Detect which cell encompasses the target text, then output its [x, y] center coordinate. 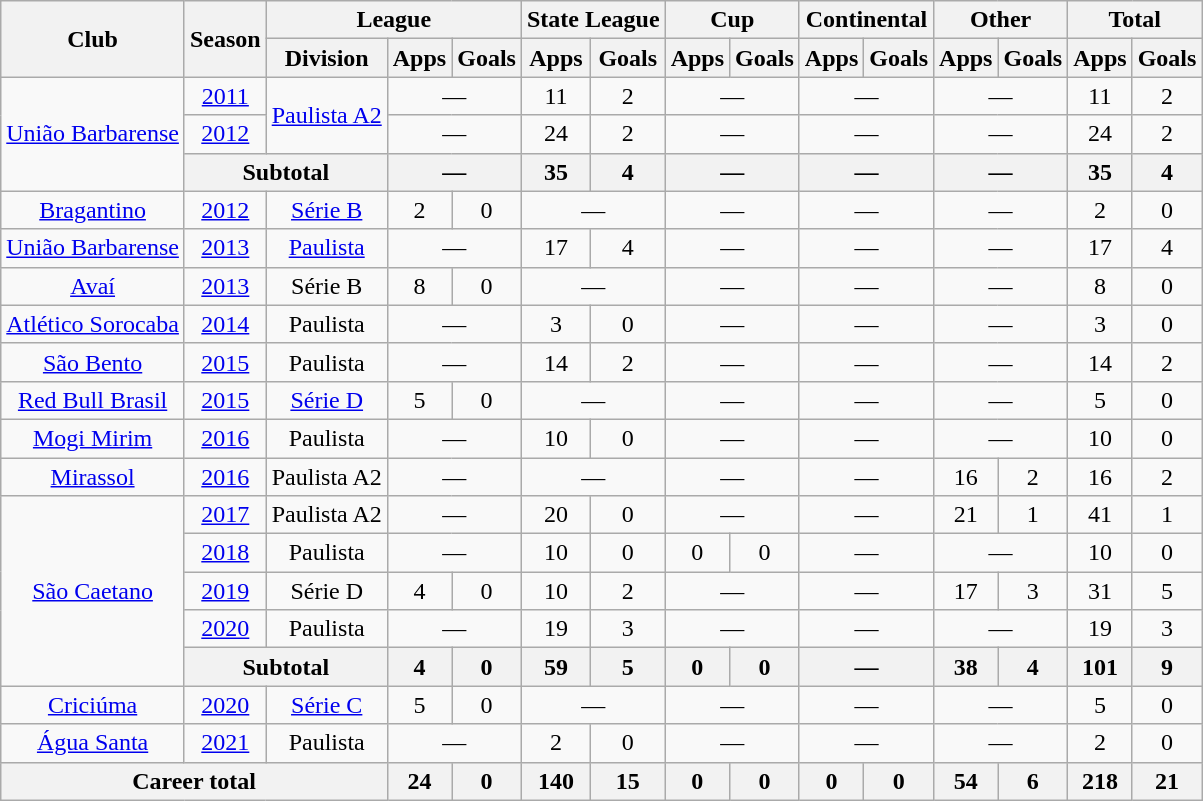
Série C [326, 705]
218 [1100, 781]
101 [1100, 667]
2014 [225, 324]
38 [966, 667]
20 [556, 515]
Club [93, 39]
Cup [732, 20]
Season [225, 39]
41 [1100, 515]
Total [1135, 20]
Other [1001, 20]
54 [966, 781]
Criciúma [93, 705]
São Caetano [93, 591]
São Bento [93, 362]
Division [326, 58]
Água Santa [93, 743]
2019 [225, 591]
2017 [225, 515]
140 [556, 781]
6 [1033, 781]
2018 [225, 553]
Career total [194, 781]
Avaí [93, 286]
Mirassol [93, 477]
League [394, 20]
9 [1167, 667]
59 [556, 667]
Atlético Sorocaba [93, 324]
Continental [866, 20]
15 [628, 781]
Mogi Mirim [93, 438]
2021 [225, 743]
Red Bull Brasil [93, 400]
31 [1100, 591]
State League [593, 20]
Bragantino [93, 210]
2011 [225, 96]
